Detect which cell encompasses the target text, then output its (x, y) center coordinate. 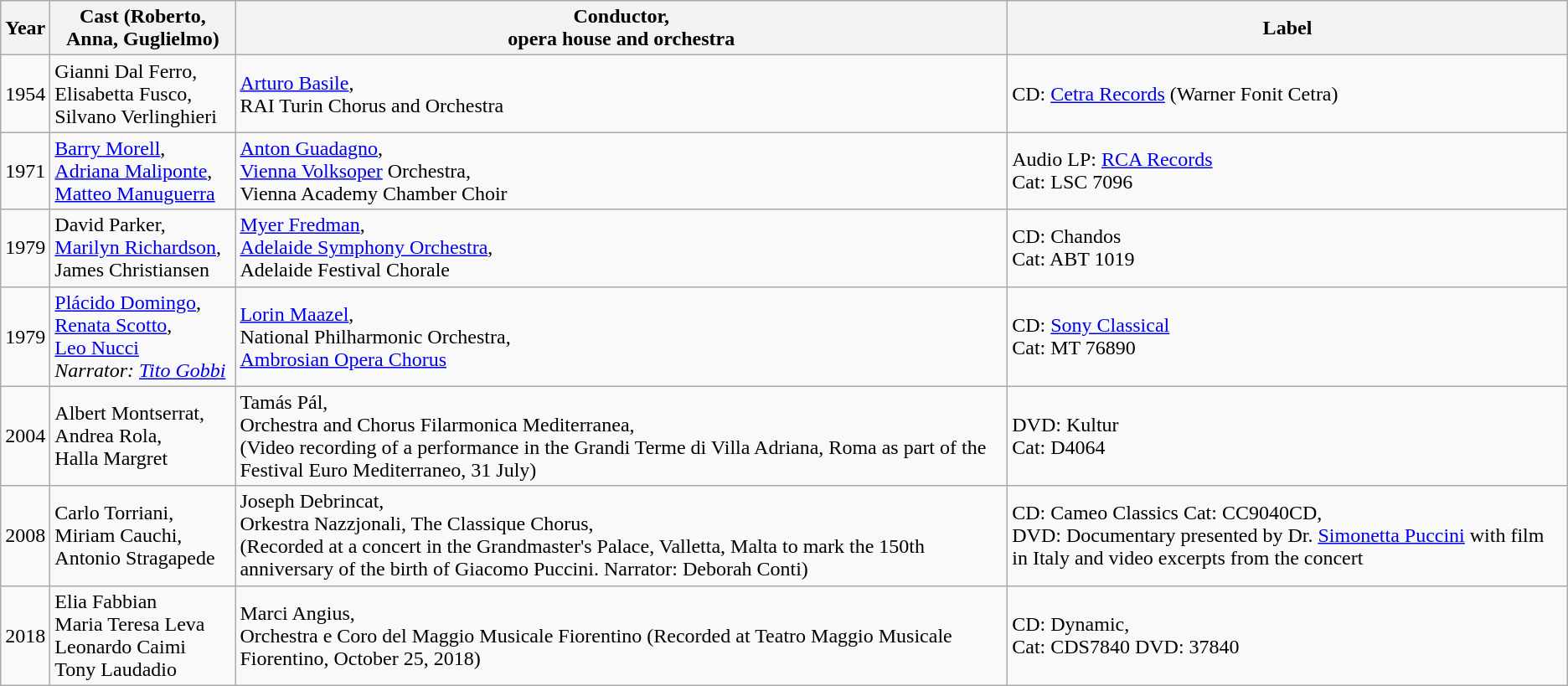
Gianni Dal Ferro,Elisabetta Fusco,Silvano Verlinghieri (142, 94)
2008 (25, 536)
2004 (25, 436)
David Parker,Marilyn Richardson, James Christiansen (142, 248)
CD: Cameo Classics Cat: CC9040CD,DVD: Documentary presented by Dr. Simonetta Puccini with film in Italy and video excerpts from the concert (1288, 536)
Marci Angius,Orchestra e Coro del Maggio Musicale Fiorentino (Recorded at Teatro Maggio Musicale Fiorentino, October 25, 2018) (622, 635)
Conductor,opera house and orchestra (622, 28)
CD: Sony ClassicalCat: MT 76890 (1288, 337)
Label (1288, 28)
2018 (25, 635)
Carlo Torriani,Miriam Cauchi,Antonio Stragapede (142, 536)
Cast (Roberto, Anna, Guglielmo) (142, 28)
DVD: Kultur Cat: D4064 (1288, 436)
1954 (25, 94)
CD: ChandosCat: ABT 1019 (1288, 248)
1971 (25, 171)
CD: Cetra Records (Warner Fonit Cetra) (1288, 94)
Elia FabbianMaria Teresa Leva Leonardo Caimi Tony Laudadio (142, 635)
Lorin Maazel, National Philharmonic Orchestra,Ambrosian Opera Chorus (622, 337)
Albert Montserrat,Andrea Rola,Halla Margret (142, 436)
Arturo Basile, RAI Turin Chorus and Orchestra (622, 94)
Year (25, 28)
CD: Dynamic,Cat: CDS7840 DVD: 37840 (1288, 635)
Anton Guadagno, Vienna Volksoper Orchestra,Vienna Academy Chamber Choir (622, 171)
Audio LP: RCA RecordsCat: LSC 7096 (1288, 171)
Plácido Domingo,Renata Scotto, Leo NucciNarrator: Tito Gobbi (142, 337)
Myer Fredman, Adelaide Symphony Orchestra,Adelaide Festival Chorale (622, 248)
Barry Morell,Adriana Maliponte, Matteo Manuguerra (142, 171)
